Scan for the cell matching the given text and deliver its [X, Y] coordinate at center. 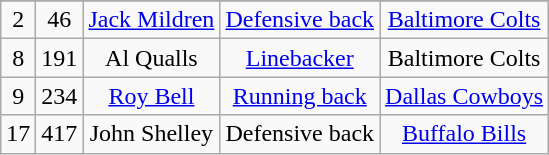
9 [18, 96]
17 [18, 134]
46 [60, 20]
John Shelley [152, 134]
Jack Mildren [152, 20]
417 [60, 134]
Al Qualls [152, 58]
Running back [300, 96]
Roy Bell [152, 96]
191 [60, 58]
Linebacker [300, 58]
Buffalo Bills [464, 134]
2 [18, 20]
Dallas Cowboys [464, 96]
234 [60, 96]
8 [18, 58]
